From the cell containing the given text, extract its center point as [X, Y] coordinate. 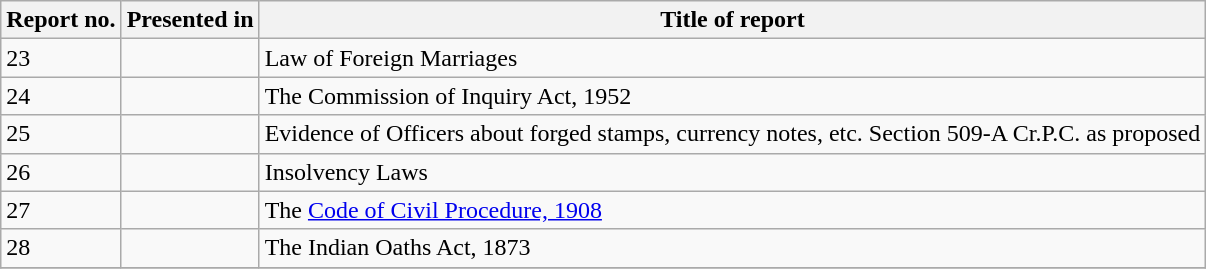
The Code of Civil Procedure, 1908 [732, 210]
24 [61, 96]
23 [61, 58]
26 [61, 172]
27 [61, 210]
Report no. [61, 20]
Presented in [190, 20]
25 [61, 134]
Title of report [732, 20]
Law of Foreign Marriages [732, 58]
28 [61, 248]
The Commission of Inquiry Act, 1952 [732, 96]
The Indian Oaths Act, 1873 [732, 248]
Insolvency Laws [732, 172]
Evidence of Officers about forged stamps, currency notes, etc. Section 509-A Cr.P.C. as proposed [732, 134]
